Provide the (X, Y) coordinate of the cell's center where the given text is located.  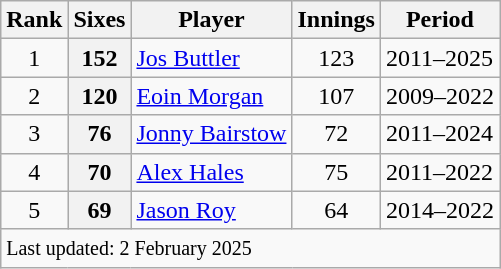
70 (100, 172)
76 (100, 134)
75 (336, 172)
4 (34, 172)
Innings (336, 20)
Player (212, 20)
72 (336, 134)
2011–2025 (440, 58)
2014–2022 (440, 210)
Jos Buttler (212, 58)
3 (34, 134)
Eoin Morgan (212, 96)
69 (100, 210)
Jason Roy (212, 210)
120 (100, 96)
Alex Hales (212, 172)
5 (34, 210)
Rank (34, 20)
152 (100, 58)
64 (336, 210)
107 (336, 96)
Last updated: 2 February 2025 (250, 248)
2011–2022 (440, 172)
1 (34, 58)
Sixes (100, 20)
123 (336, 58)
Jonny Bairstow (212, 134)
Period (440, 20)
2 (34, 96)
2011–2024 (440, 134)
2009–2022 (440, 96)
